Determine the [x, y] coordinate at the center of the cell enclosing the given text.  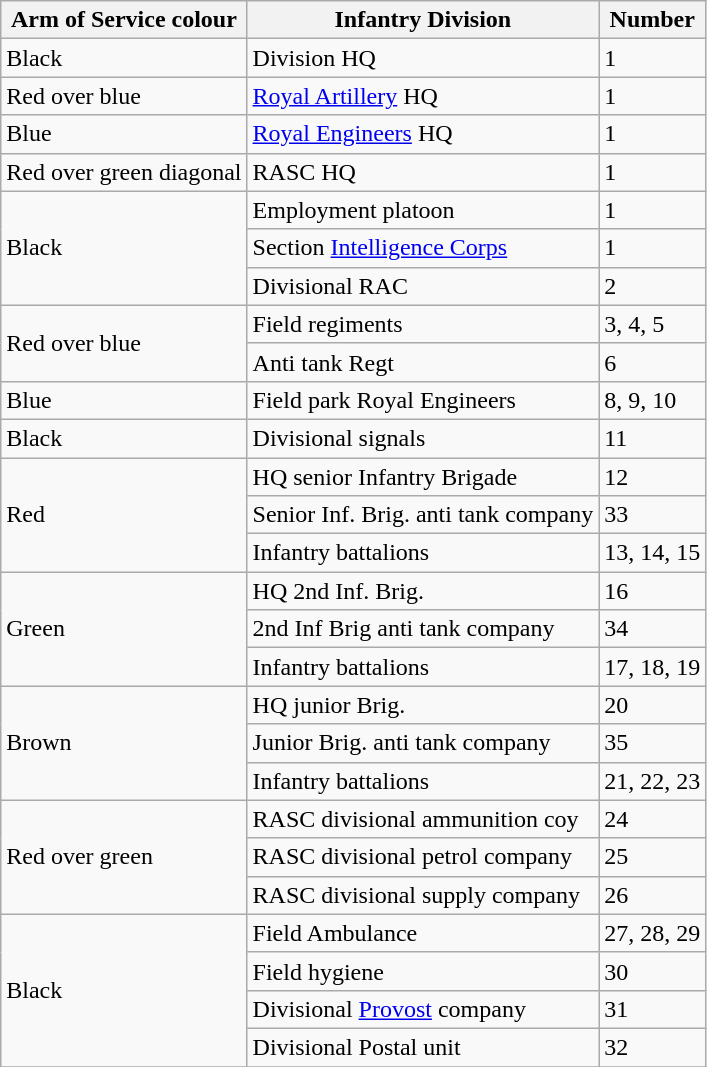
26 [652, 895]
RASC HQ [423, 172]
31 [652, 1009]
Divisional Provost company [423, 1009]
HQ 2nd Inf. Brig. [423, 591]
32 [652, 1047]
Royal Artillery HQ [423, 96]
13, 14, 15 [652, 553]
Red over green [124, 857]
17, 18, 19 [652, 667]
2nd Inf Brig anti tank company [423, 629]
Field Ambulance [423, 933]
Red [124, 515]
2 [652, 286]
Divisional RAC [423, 286]
RASC divisional supply company [423, 895]
Division HQ [423, 58]
35 [652, 743]
27, 28, 29 [652, 933]
Green [124, 629]
HQ senior Infantry Brigade [423, 477]
Field hygiene [423, 971]
20 [652, 705]
RASC divisional ammunition coy [423, 819]
HQ junior Brig. [423, 705]
Section Intelligence Corps [423, 248]
Anti tank Regt [423, 362]
Field park Royal Engineers [423, 400]
Divisional Postal unit [423, 1047]
12 [652, 477]
24 [652, 819]
RASC divisional petrol company [423, 857]
Red over green diagonal [124, 172]
Junior Brig. anti tank company [423, 743]
6 [652, 362]
Senior Inf. Brig. anti tank company [423, 515]
34 [652, 629]
Royal Engineers HQ [423, 134]
21, 22, 23 [652, 781]
Employment platoon [423, 210]
16 [652, 591]
Field regiments [423, 324]
Arm of Service colour [124, 20]
Brown [124, 743]
30 [652, 971]
3, 4, 5 [652, 324]
Number [652, 20]
33 [652, 515]
8, 9, 10 [652, 400]
Infantry Division [423, 20]
11 [652, 438]
25 [652, 857]
Divisional signals [423, 438]
